Scan for the cell matching the given text and deliver its [x, y] coordinate at center. 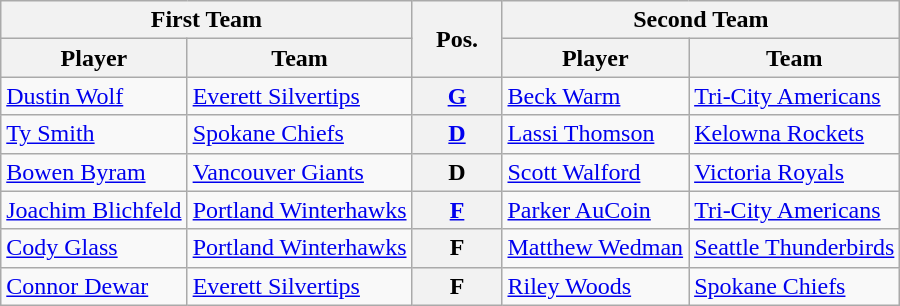
First Team [206, 20]
Pos. [457, 39]
G [457, 96]
Bowen Byram [94, 172]
Seattle Thunderbirds [794, 248]
Joachim Blichfeld [94, 210]
Parker AuCoin [596, 210]
Cody Glass [94, 248]
Scott Walford [596, 172]
Connor Dewar [94, 286]
Matthew Wedman [596, 248]
Riley Woods [596, 286]
Ty Smith [94, 134]
Kelowna Rockets [794, 134]
Lassi Thomson [596, 134]
Beck Warm [596, 96]
Second Team [701, 20]
Vancouver Giants [300, 172]
Dustin Wolf [94, 96]
Victoria Royals [794, 172]
